Find where the given text appears and provide that cell's center as (X, Y) coordinate. 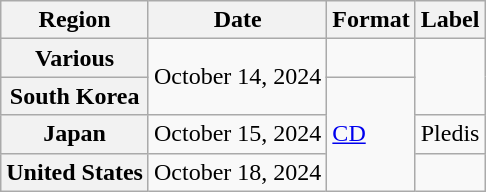
Various (75, 58)
Date (237, 20)
Region (75, 20)
October 14, 2024 (237, 77)
United States (75, 172)
October 18, 2024 (237, 172)
South Korea (75, 96)
Japan (75, 134)
Format (371, 20)
October 15, 2024 (237, 134)
Pledis (450, 134)
CD (371, 134)
Label (450, 20)
